Identify which cell holds the provided text, then report its [x, y] central coordinate. 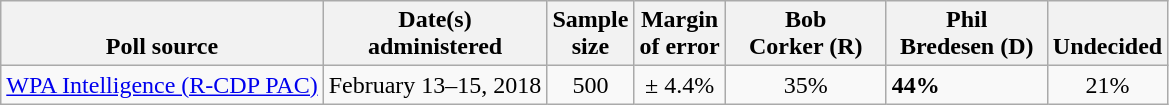
BobCorker (R) [806, 34]
± 4.4% [680, 85]
Date(s)administered [435, 34]
Undecided [1107, 34]
35% [806, 85]
Samplesize [590, 34]
Poll source [162, 34]
PhilBredesen (D) [966, 34]
44% [966, 85]
Marginof error [680, 34]
WPA Intelligence (R-CDP PAC) [162, 85]
500 [590, 85]
21% [1107, 85]
February 13–15, 2018 [435, 85]
